Extract the [X, Y] coordinate from the center of the cell holding the provided text.  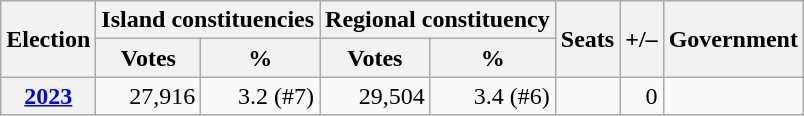
2023 [48, 96]
Government [733, 39]
29,504 [376, 96]
+/– [642, 39]
3.4 (#6) [492, 96]
27,916 [148, 96]
3.2 (#7) [260, 96]
Seats [587, 39]
0 [642, 96]
Regional constituency [438, 20]
Island constituencies [208, 20]
Election [48, 39]
